Output the [X, Y] coordinate of the center of the cell containing the given text.  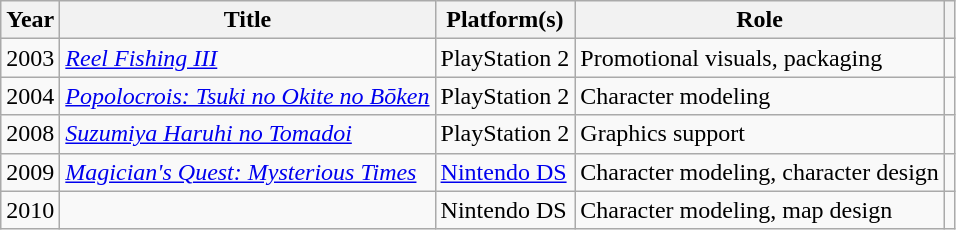
Title [248, 20]
Popolocrois: Tsuki no Okite no Bōken [248, 96]
2003 [30, 58]
Character modeling, character design [760, 172]
2004 [30, 96]
Platform(s) [505, 20]
2008 [30, 134]
Promotional visuals, packaging [760, 58]
Year [30, 20]
Character modeling, map design [760, 210]
Magician's Quest: Mysterious Times [248, 172]
Graphics support [760, 134]
Suzumiya Haruhi no Tomadoi [248, 134]
Role [760, 20]
Reel Fishing III [248, 58]
2009 [30, 172]
Character modeling [760, 96]
2010 [30, 210]
